Locate the cell with the specified text and output its [x, y] center coordinate. 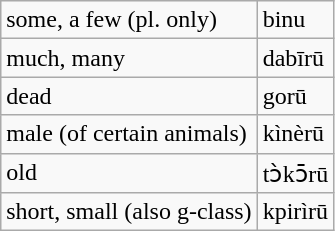
some, a few (pl. only) [129, 20]
dead [129, 96]
kpirìrū [296, 212]
old [129, 173]
gorū [296, 96]
much, many [129, 58]
dabīrū [296, 58]
male (of certain animals) [129, 134]
short, small (also g-class) [129, 212]
kìnèrū [296, 134]
tɔ̀kɔ̄rū [296, 173]
binu [296, 20]
